For the text-containing cell, return its midpoint in [X, Y] coordinate format. 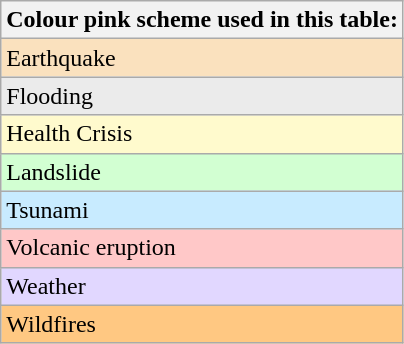
Flooding [202, 96]
Health Crisis [202, 134]
Tsunami [202, 210]
Weather [202, 286]
Wildfires [202, 324]
Landslide [202, 172]
Earthquake [202, 58]
Volcanic eruption [202, 248]
Colour pink scheme used in this table: [202, 20]
